Capture the cell that displays the provided text and extract its [x, y] central coordinate. 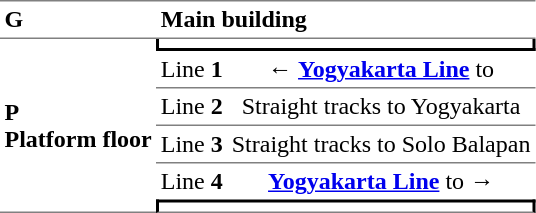
Line 3 [192, 143]
Yogyakarta Line to → [381, 181]
Line 2 [192, 106]
Straight tracks to Solo Balapan [381, 143]
Line 1 [192, 69]
← Yogyakarta Line to [381, 69]
Straight tracks to Yogyakarta [381, 106]
Main building [346, 20]
G [78, 20]
PPlatform floor [78, 126]
Line 4 [192, 181]
